Pinpoint the cell where the given text exists, returning its (X, Y) midpoint coordinate. 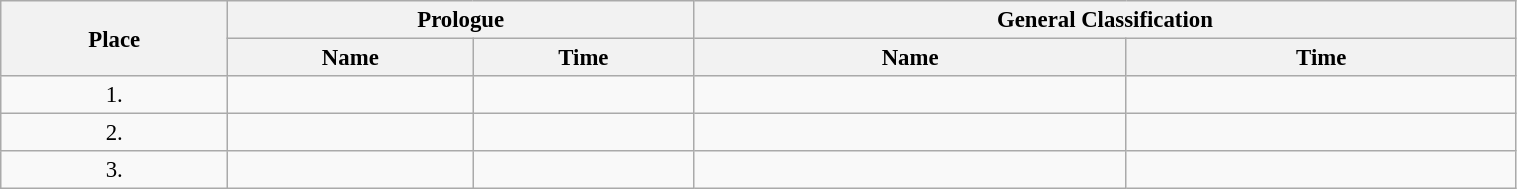
1. (114, 95)
Prologue (461, 20)
3. (114, 170)
Place (114, 38)
General Classification (1105, 20)
2. (114, 133)
